Output the [x, y] coordinate of the center of the cell containing the given text.  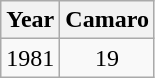
19 [108, 58]
Year [30, 20]
1981 [30, 58]
Camaro [108, 20]
